Capture the cell that displays the provided text and extract its (x, y) central coordinate. 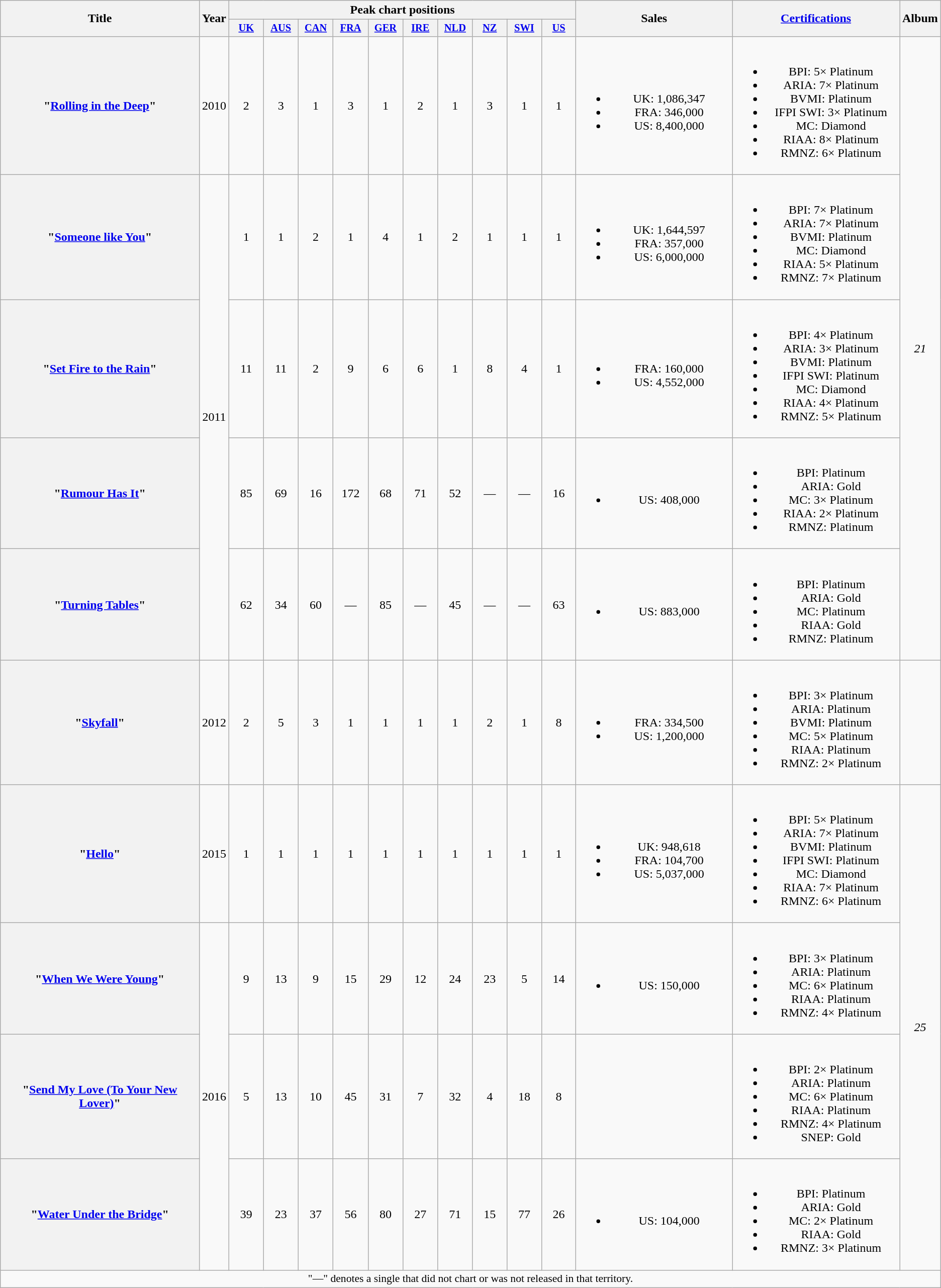
56 (351, 1215)
52 (455, 494)
80 (386, 1215)
"Hello" (100, 854)
29 (386, 978)
32 (455, 1096)
"Turning Tables" (100, 604)
26 (559, 1215)
"—" denotes a single that did not chart or was not released in that territory. (470, 1279)
31 (386, 1096)
IRE (420, 28)
BPI: 5× PlatinumARIA: 7× PlatinumBVMI: PlatinumIFPI SWI: 3× PlatinumMC: DiamondRIAA: 8× PlatinumRMNZ: 6× Platinum (816, 106)
24 (455, 978)
69 (280, 494)
FRA (351, 28)
27 (420, 1215)
SWI (524, 28)
CAN (316, 28)
"Someone like You" (100, 237)
39 (246, 1215)
GER (386, 28)
UK: 948,618FRA: 104,700US: 5,037,000 (654, 854)
63 (559, 604)
BPI: PlatinumARIA: GoldMC: 3× PlatinumRIAA: 2× PlatinumRMNZ: Platinum (816, 494)
"Set Fire to the Rain" (100, 369)
Album (920, 19)
2012 (214, 722)
60 (316, 604)
FRA: 160,000US: 4,552,000 (654, 369)
UK (246, 28)
Title (100, 19)
2016 (214, 1096)
12 (420, 978)
77 (524, 1215)
14 (559, 978)
US: 408,000 (654, 494)
34 (280, 604)
US: 883,000 (654, 604)
"Rumour Has It" (100, 494)
2011 (214, 417)
2015 (214, 854)
"Water Under the Bridge" (100, 1215)
7 (420, 1096)
BPI: 4× PlatinumARIA: 3× PlatinumBVMI: PlatinumIFPI SWI: PlatinumMC: DiamondRIAA: 4× PlatinumRMNZ: 5× Platinum (816, 369)
US (559, 28)
Sales (654, 19)
BPI: 3× PlatinumARIA: PlatinumMC: 6× PlatinumRIAA: PlatinumRMNZ: 4× Platinum (816, 978)
18 (524, 1096)
BPI: 2× PlatinumARIA: PlatinumMC: 6× PlatinumRIAA: PlatinumRMNZ: 4× PlatinumSNEP: Gold (816, 1096)
21 (920, 348)
BPI: PlatinumARIA: GoldMC: PlatinumRIAA: GoldRMNZ: Platinum (816, 604)
10 (316, 1096)
68 (386, 494)
"Skyfall" (100, 722)
Peak chart positions (403, 10)
2010 (214, 106)
"When We Were Young" (100, 978)
NLD (455, 28)
UK: 1,644,597FRA: 357,000US: 6,000,000 (654, 237)
62 (246, 604)
"Send My Love (To Your New Lover)" (100, 1096)
BPI: PlatinumARIA: GoldMC: 2× PlatinumRIAA: GoldRMNZ: 3× Platinum (816, 1215)
UK: 1,086,347FRA: 346,000US: 8,400,000 (654, 106)
FRA: 334,500US: 1,200,000 (654, 722)
37 (316, 1215)
US: 150,000 (654, 978)
BPI: 3× PlatinumARIA: PlatinumBVMI: PlatinumMC: 5× PlatinumRIAA: PlatinumRMNZ: 2× Platinum (816, 722)
AUS (280, 28)
"Rolling in the Deep" (100, 106)
BPI: 5× PlatinumARIA: 7× PlatinumBVMI: PlatinumIFPI SWI: PlatinumMC: DiamondRIAA: 7× PlatinumRMNZ: 6× Platinum (816, 854)
Year (214, 19)
BPI: 7× PlatinumARIA: 7× PlatinumBVMI: PlatinumMC: DiamondRIAA: 5× PlatinumRMNZ: 7× Platinum (816, 237)
172 (351, 494)
NZ (490, 28)
Certifications (816, 19)
25 (920, 1028)
US: 104,000 (654, 1215)
